Locate the cell with the specified text and output its (x, y) center coordinate. 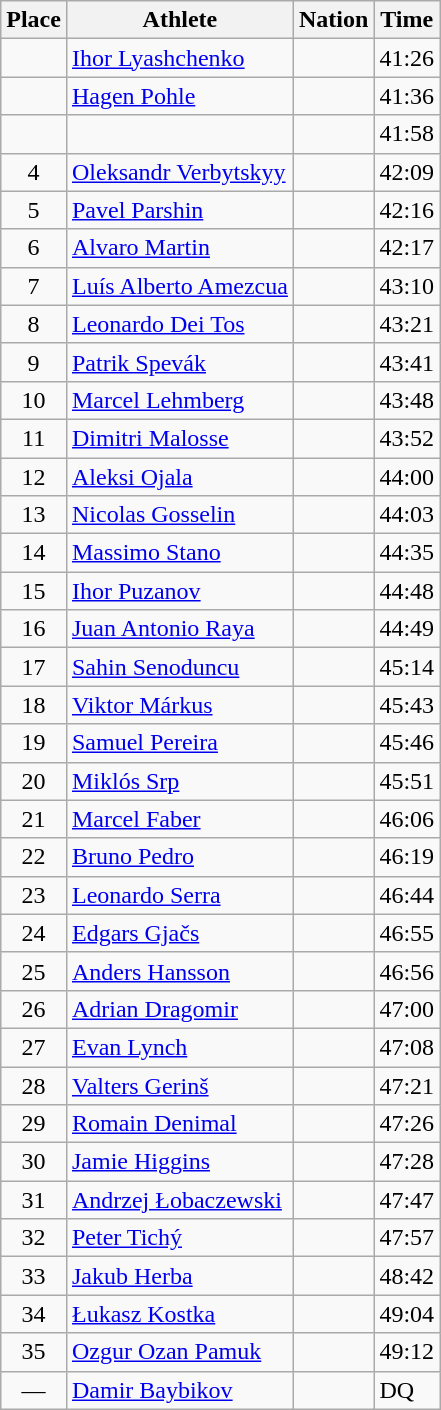
21 (34, 819)
47:28 (407, 1162)
48:42 (407, 1276)
— (34, 1390)
9 (34, 362)
44:48 (407, 591)
Viktor Márkus (180, 705)
47:21 (407, 1085)
4 (34, 172)
43:10 (407, 286)
31 (34, 1200)
8 (34, 324)
49:12 (407, 1352)
Massimo Stano (180, 553)
45:46 (407, 743)
43:48 (407, 400)
12 (34, 477)
43:21 (407, 324)
46:19 (407, 857)
6 (34, 248)
Patrik Spevák (180, 362)
Time (407, 20)
11 (34, 438)
44:49 (407, 629)
Łukasz Kostka (180, 1314)
47:00 (407, 1009)
Andrzej Łobaczewski (180, 1200)
47:57 (407, 1238)
Evan Lynch (180, 1047)
Edgars Gjačs (180, 933)
Marcel Lehmberg (180, 400)
41:58 (407, 134)
DQ (407, 1390)
33 (34, 1276)
46:44 (407, 895)
25 (34, 971)
32 (34, 1238)
Samuel Pereira (180, 743)
43:41 (407, 362)
14 (34, 553)
Peter Tichý (180, 1238)
26 (34, 1009)
47:47 (407, 1200)
Damir Baybikov (180, 1390)
16 (34, 629)
Hagen Pohle (180, 96)
45:51 (407, 781)
Alvaro Martin (180, 248)
17 (34, 667)
Valters Gerinš (180, 1085)
Pavel Parshin (180, 210)
34 (34, 1314)
Bruno Pedro (180, 857)
23 (34, 895)
Jakub Herba (180, 1276)
19 (34, 743)
Juan Antonio Raya (180, 629)
27 (34, 1047)
Adrian Dragomir (180, 1009)
45:14 (407, 667)
43:52 (407, 438)
Oleksandr Verbytskyy (180, 172)
Place (34, 20)
24 (34, 933)
Luís Alberto Amezcua (180, 286)
Dimitri Malosse (180, 438)
42:16 (407, 210)
41:26 (407, 58)
46:56 (407, 971)
22 (34, 857)
18 (34, 705)
47:08 (407, 1047)
Romain Denimal (180, 1124)
44:00 (407, 477)
15 (34, 591)
49:04 (407, 1314)
Jamie Higgins (180, 1162)
42:09 (407, 172)
Leonardo Serra (180, 895)
Athlete (180, 20)
13 (34, 515)
Ihor Lyashchenko (180, 58)
Nicolas Gosselin (180, 515)
Marcel Faber (180, 819)
7 (34, 286)
46:06 (407, 819)
28 (34, 1085)
35 (34, 1352)
Ihor Puzanov (180, 591)
29 (34, 1124)
Anders Hansson (180, 971)
Sahin Senoduncu (180, 667)
5 (34, 210)
Leonardo Dei Tos (180, 324)
46:55 (407, 933)
44:03 (407, 515)
Miklós Srp (180, 781)
Aleksi Ojala (180, 477)
42:17 (407, 248)
Nation (333, 20)
45:43 (407, 705)
47:26 (407, 1124)
30 (34, 1162)
20 (34, 781)
44:35 (407, 553)
Ozgur Ozan Pamuk (180, 1352)
41:36 (407, 96)
10 (34, 400)
